Detect which cell encompasses the target text, then output its (X, Y) center coordinate. 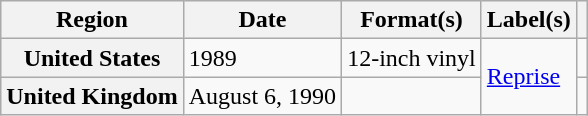
Reprise (528, 77)
August 6, 1990 (262, 96)
1989 (262, 58)
Format(s) (412, 20)
Date (262, 20)
United Kingdom (92, 96)
12-inch vinyl (412, 58)
United States (92, 58)
Label(s) (528, 20)
Region (92, 20)
